From the cell containing the given text, extract its center point as (x, y) coordinate. 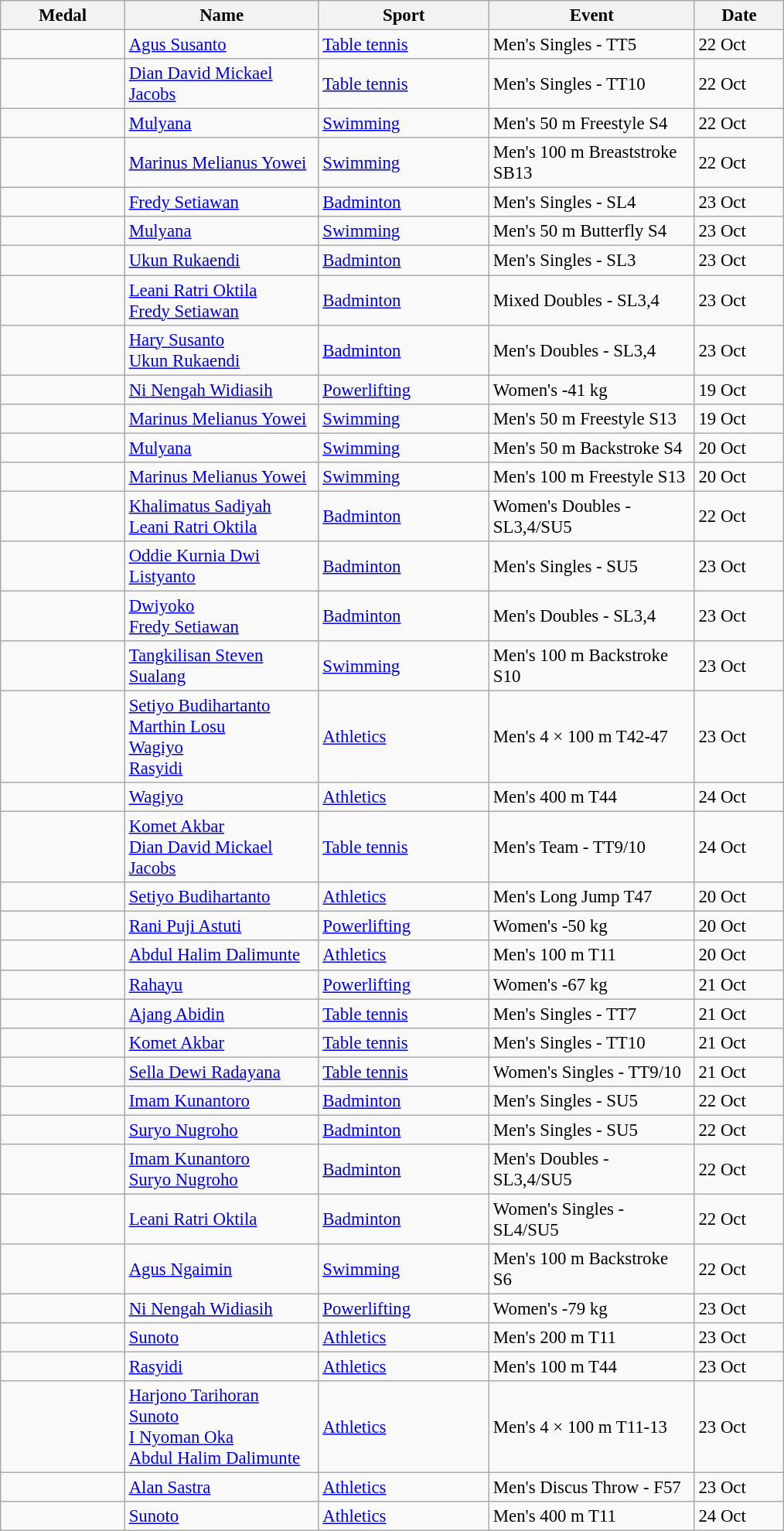
Suryo Nugroho (221, 1130)
Women's -67 kg (592, 984)
Date (739, 15)
Men's 50 m Backstroke S4 (592, 448)
Men's 4 × 100 m T42-47 (592, 738)
Agus Susanto (221, 45)
Medal (63, 15)
Men's Doubles - SL3,4/SU5 (592, 1169)
Men's Long Jump T47 (592, 897)
Men's Singles - SL3 (592, 261)
Men's 100 m Backstroke S6 (592, 1270)
Men's 50 m Freestyle S4 (592, 124)
Men's 100 m Breaststroke SB13 (592, 162)
Imam Kunantoro Suryo Nugroho (221, 1169)
Komet Akbar (221, 1042)
Imam Kunantoro (221, 1101)
Dwiyoko Fredy Setiawan (221, 615)
Women's -41 kg (592, 390)
Men's 200 m T11 (592, 1338)
Rasyidi (221, 1367)
Dian David Mickael Jacobs (221, 84)
Oddie Kurnia Dwi Listyanto (221, 566)
Agus Ngaimin (221, 1270)
Men's 50 m Butterfly S4 (592, 231)
Ukun Rukaendi (221, 261)
Men's 400 m T44 (592, 797)
Women's Singles - TT9/10 (592, 1072)
Ajang Abidin (221, 1014)
Setiyo BudihartantoMarthin LosuWagiyoRasyidi (221, 738)
Sella Dewi Radayana (221, 1072)
Men's 100 m T44 (592, 1367)
Women's -79 kg (592, 1309)
Fredy Setiawan (221, 203)
Rani Puji Astuti (221, 926)
Men's 4 × 100 m T11-13 (592, 1427)
Name (221, 15)
Men's Singles - TT7 (592, 1014)
Men's 100 m Backstroke S10 (592, 667)
Harjono TarihoranSunotoI Nyoman OkaAbdul Halim Dalimunte (221, 1427)
Khalimatus Sadiyah Leani Ratri Oktila (221, 517)
Men's Singles - TT5 (592, 45)
Women's Singles - SL4/SU5 (592, 1219)
Hary Susanto Ukun Rukaendi (221, 350)
Tangkilisan Steven Sualang (221, 667)
Men's 400 m T11 (592, 1516)
Men's 100 m Freestyle S13 (592, 477)
Women's -50 kg (592, 926)
Men's Discus Throw - F57 (592, 1488)
Mixed Doubles - SL3,4 (592, 300)
Rahayu (221, 984)
Komet AkbarDian David Mickael Jacobs (221, 847)
Men's Team - TT9/10 (592, 847)
Women's Doubles - SL3,4/SU5 (592, 517)
Wagiyo (221, 797)
Alan Sastra (221, 1488)
Men's Singles - SL4 (592, 203)
Men's 100 m T11 (592, 956)
Event (592, 15)
Leani Ratri Oktila Fredy Setiawan (221, 300)
Setiyo Budihartanto (221, 897)
Men's 50 m Freestyle S13 (592, 418)
Abdul Halim Dalimunte (221, 956)
Sport (404, 15)
Leani Ratri Oktila (221, 1219)
